For the text-containing cell, return its midpoint in [X, Y] coordinate format. 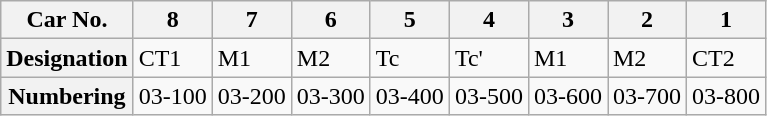
03-100 [172, 96]
03-600 [568, 96]
5 [410, 20]
Car No. [67, 20]
1 [726, 20]
03-400 [410, 96]
03-500 [488, 96]
6 [330, 20]
CT1 [172, 58]
Designation [67, 58]
03-300 [330, 96]
2 [648, 20]
Numbering [67, 96]
8 [172, 20]
3 [568, 20]
4 [488, 20]
Tc [410, 58]
Tc' [488, 58]
7 [252, 20]
03-800 [726, 96]
03-700 [648, 96]
CT2 [726, 58]
03-200 [252, 96]
